Return [x, y] of the center of cell containing provided text 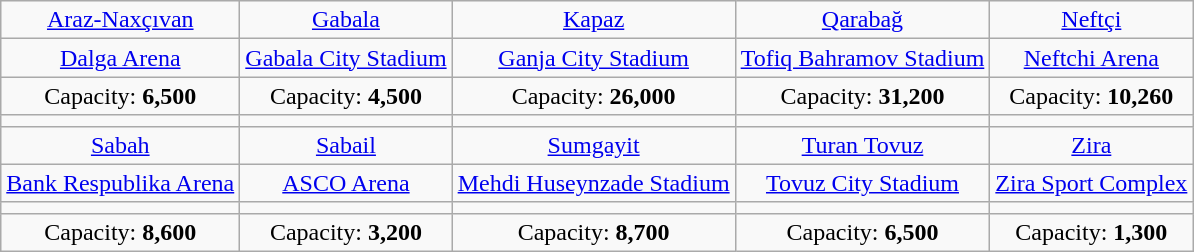
Neftchi Arena [1092, 58]
Zira Sport Complex [1092, 183]
Capacity: 8,600 [120, 232]
Capacity: 26,000 [594, 96]
Turan Tovuz [862, 145]
Sabah [120, 145]
Capacity: 1,300 [1092, 232]
Sumgayit [594, 145]
Capacity: 10,260 [1092, 96]
Tofiq Bahramov Stadium [862, 58]
Ganja City Stadium [594, 58]
Sabail [346, 145]
Araz-Naxçıvan [120, 20]
Dalga Arena [120, 58]
Capacity: 4,500 [346, 96]
Mehdi Huseynzade Stadium [594, 183]
Capacity: 3,200 [346, 232]
Bank Respublika Arena [120, 183]
Qarabağ [862, 20]
Gabala City Stadium [346, 58]
Neftçi [1092, 20]
Tovuz City Stadium [862, 183]
ASCO Arena [346, 183]
Capacity: 8,700 [594, 232]
Zira [1092, 145]
Kapaz [594, 20]
Capacity: 31,200 [862, 96]
Gabala [346, 20]
